Extract the [x, y] coordinate from the center of the cell holding the provided text.  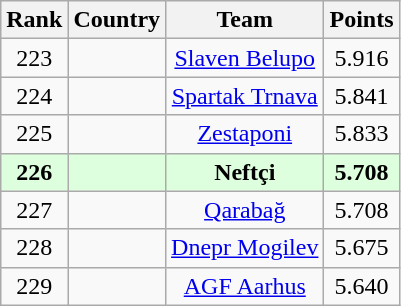
Qarabağ [245, 210]
226 [34, 172]
AGF Aarhus [245, 286]
Zestaponi [245, 134]
Spartak Trnava [245, 96]
Rank [34, 20]
Team [245, 20]
5.640 [362, 286]
229 [34, 286]
5.675 [362, 248]
Slaven Belupo [245, 58]
5.841 [362, 96]
5.916 [362, 58]
5.833 [362, 134]
227 [34, 210]
223 [34, 58]
Country [117, 20]
Points [362, 20]
225 [34, 134]
228 [34, 248]
224 [34, 96]
Dnepr Mogilev [245, 248]
Neftçi [245, 172]
